Identify which cell holds the provided text, then report its [X, Y] central coordinate. 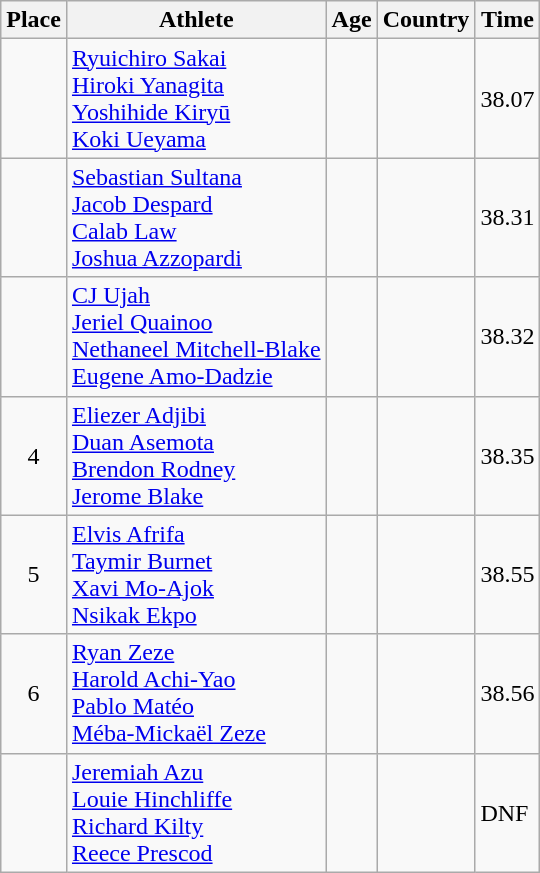
6 [34, 694]
CJ UjahJeriel QuainooNethaneel Mitchell-BlakeEugene Amo-Dadzie [196, 336]
DNF [508, 812]
Elvis AfrifaTaymir BurnetXavi Mo-AjokNsikak Ekpo [196, 574]
Age [352, 20]
38.31 [508, 218]
Time [508, 20]
Place [34, 20]
38.35 [508, 456]
Country [426, 20]
Eliezer AdjibiDuan AsemotaBrendon RodneyJerome Blake [196, 456]
4 [34, 456]
5 [34, 574]
Sebastian SultanaJacob DespardCalab LawJoshua Azzopardi [196, 218]
38.07 [508, 98]
Jeremiah AzuLouie HinchliffeRichard KiltyReece Prescod [196, 812]
38.32 [508, 336]
Ryuichiro SakaiHiroki YanagitaYoshihide KiryūKoki Ueyama [196, 98]
Ryan ZezeHarold Achi-YaoPablo MatéoMéba-Mickaël Zeze [196, 694]
Athlete [196, 20]
38.56 [508, 694]
38.55 [508, 574]
